Output the (X, Y) coordinate of the center of the cell containing the given text.  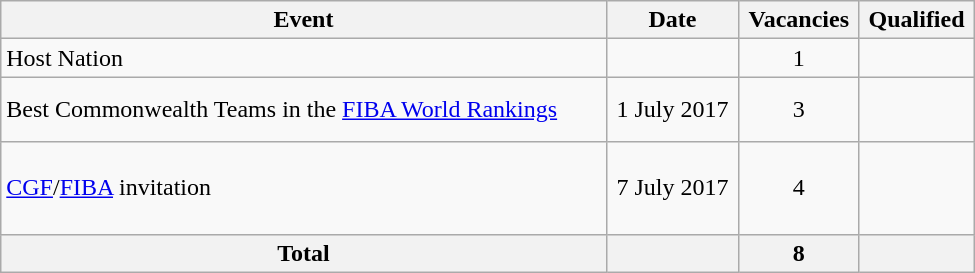
Vacancies (799, 20)
3 (799, 110)
4 (799, 188)
Date (672, 20)
Event (304, 20)
CGF/FIBA invitation (304, 188)
Total (304, 253)
1 July 2017 (672, 110)
7 July 2017 (672, 188)
1 (799, 58)
Host Nation (304, 58)
8 (799, 253)
Best Commonwealth Teams in the FIBA World Rankings (304, 110)
Qualified (916, 20)
